Locate the cell with the specified text and output its (X, Y) center coordinate. 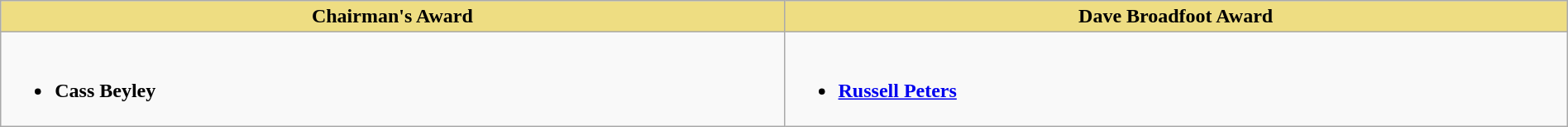
Cass Beyley (392, 80)
Dave Broadfoot Award (1176, 17)
Russell Peters (1176, 80)
Chairman's Award (392, 17)
